For the text-containing cell, return its midpoint in [X, Y] coordinate format. 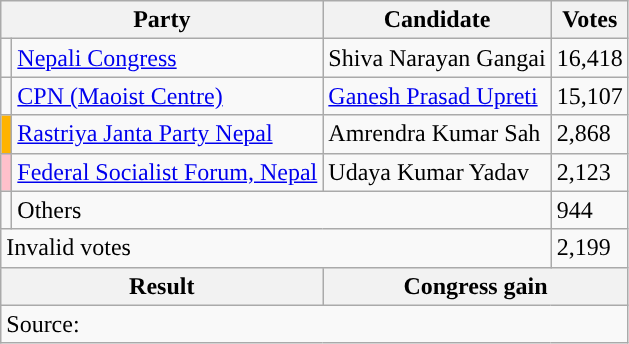
Others [282, 210]
CPN (Maoist Centre) [168, 96]
16,418 [590, 58]
Candidate [437, 20]
Ganesh Prasad Upreti [437, 96]
Amrendra Kumar Sah [437, 134]
2,123 [590, 172]
2,199 [590, 248]
Congress gain [476, 286]
Rastriya Janta Party Nepal [168, 134]
Votes [590, 20]
Federal Socialist Forum, Nepal [168, 172]
2,868 [590, 134]
Shiva Narayan Gangai [437, 58]
Nepali Congress [168, 58]
Source: [314, 324]
944 [590, 210]
Udaya Kumar Yadav [437, 172]
15,107 [590, 96]
Result [162, 286]
Invalid votes [276, 248]
Party [162, 20]
